For the text-containing cell, return its midpoint in [X, Y] coordinate format. 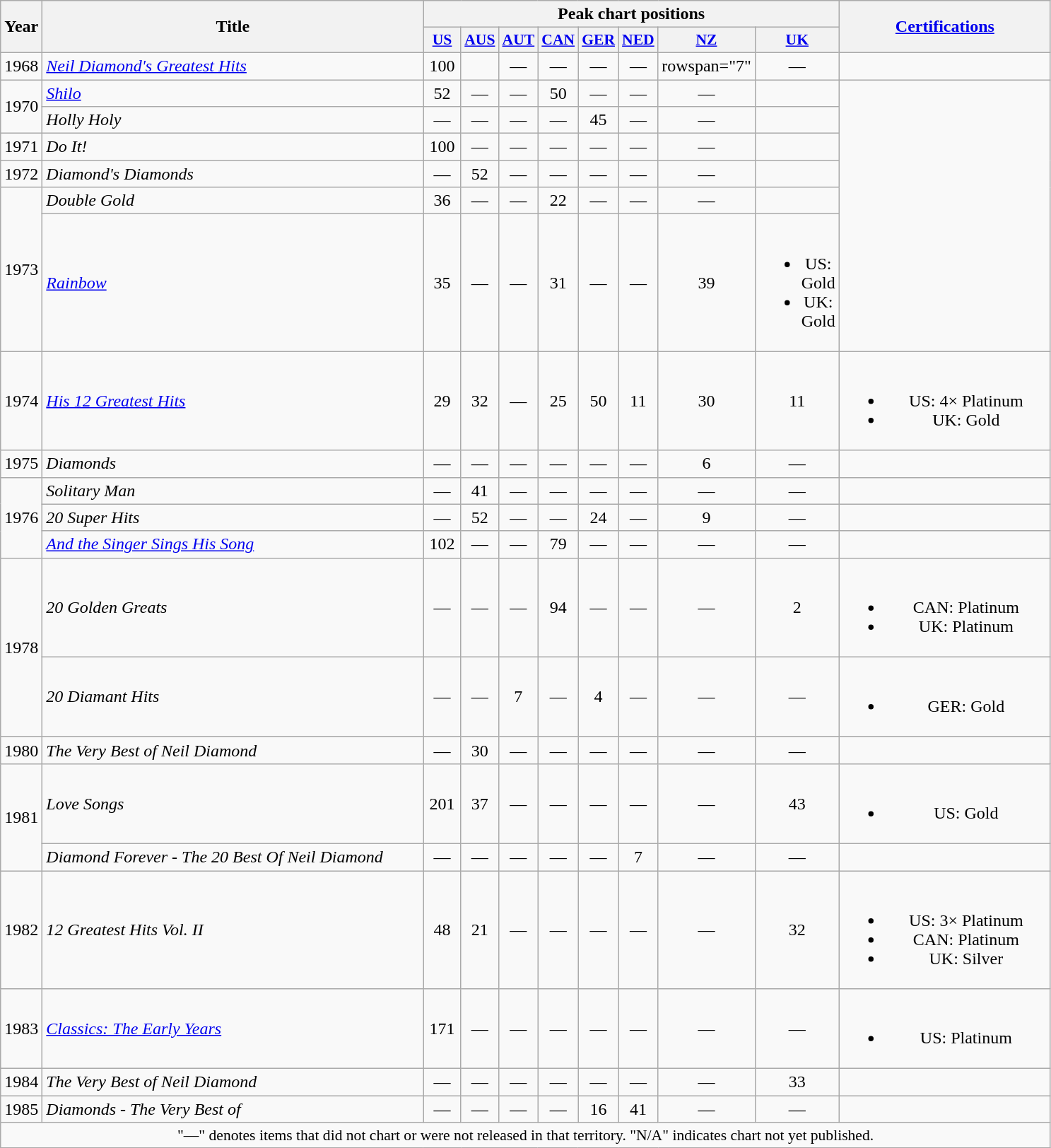
9 [707, 517]
rowspan="7" [707, 66]
1972 [21, 174]
1983 [21, 1029]
CAN: PlatinumUK: Platinum [944, 607]
Shilo [233, 93]
Diamonds - The Very Best of [233, 1109]
94 [558, 607]
Do It! [233, 147]
Double Gold [233, 201]
20 Super Hits [233, 517]
1974 [21, 401]
AUS [479, 40]
1970 [21, 106]
CAN [558, 40]
Diamonds [233, 464]
Year [21, 27]
NZ [707, 40]
102 [442, 544]
22 [558, 201]
29 [442, 401]
"—" denotes items that did not chart or were not released in that territory. "N/A" indicates chart not yet published. [526, 1135]
1981 [21, 817]
21 [479, 930]
4 [598, 697]
1971 [21, 147]
Diamond Forever - The 20 Best Of Neil Diamond [233, 857]
Peak chart positions [631, 14]
NED [638, 40]
79 [558, 544]
43 [797, 803]
2 [797, 607]
1973 [21, 269]
1978 [21, 648]
US: 3× PlatinumCAN: PlatinumUK: Silver [944, 930]
6 [707, 464]
1984 [21, 1082]
His 12 Greatest Hits [233, 401]
AUT [519, 40]
Solitary Man [233, 491]
1968 [21, 66]
US: 4× PlatinumUK: Gold [944, 401]
16 [598, 1109]
UK [797, 40]
48 [442, 930]
1980 [21, 750]
Neil Diamond's Greatest Hits [233, 66]
US: GoldUK: Gold [797, 283]
12 Greatest Hits Vol. II [233, 930]
Classics: The Early Years [233, 1029]
Title [233, 27]
201 [442, 803]
1975 [21, 464]
31 [558, 283]
GER [598, 40]
37 [479, 803]
45 [598, 120]
US: Gold [944, 803]
Rainbow [233, 283]
Holly Holy [233, 120]
35 [442, 283]
Diamond's Diamonds [233, 174]
171 [442, 1029]
Love Songs [233, 803]
39 [707, 283]
20 Diamant Hits [233, 697]
US [442, 40]
24 [598, 517]
20 Golden Greats [233, 607]
1982 [21, 930]
US: Platinum [944, 1029]
Certifications [944, 27]
25 [558, 401]
GER: Gold [944, 697]
33 [797, 1082]
1976 [21, 517]
36 [442, 201]
1985 [21, 1109]
And the Singer Sings His Song [233, 544]
